For the text-containing cell, return its midpoint in (X, Y) coordinate format. 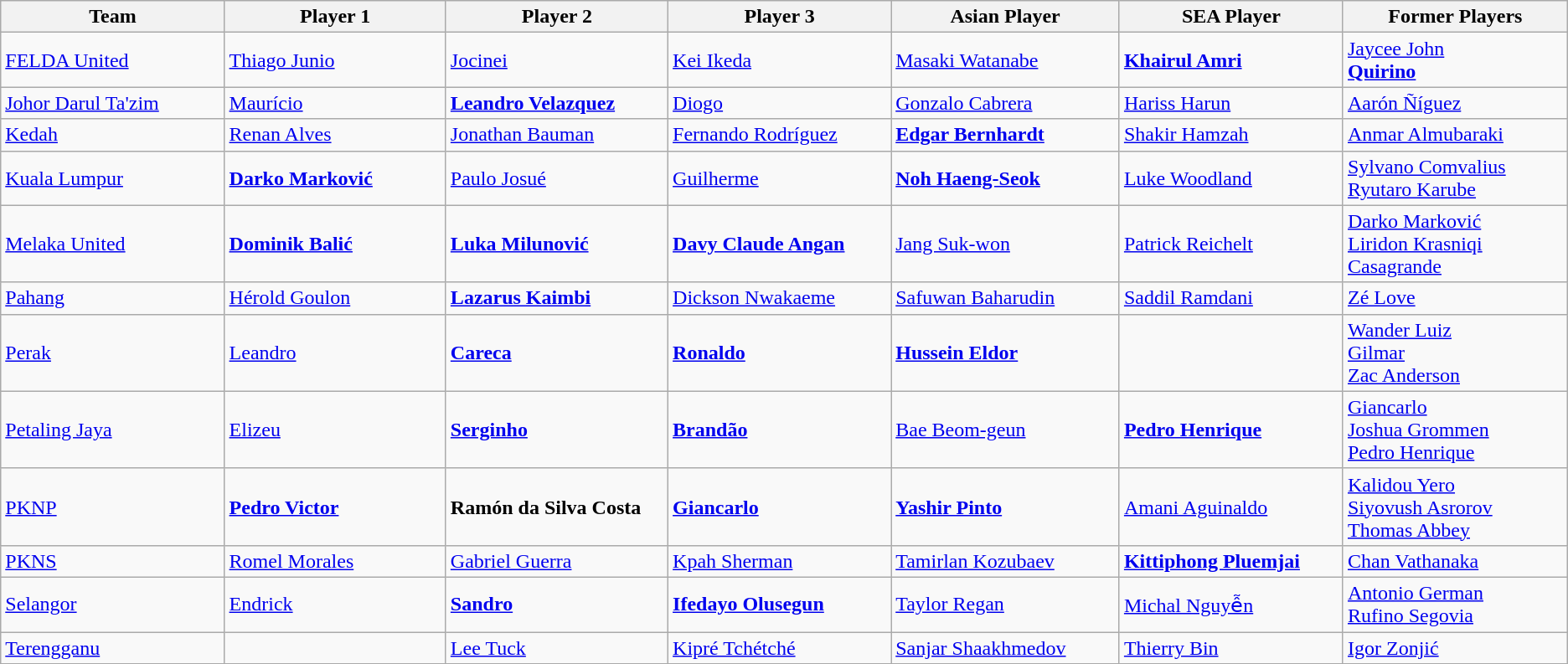
Kedah (112, 135)
Luka Milunović (556, 244)
Aarón Ñíguez (1455, 103)
Sylvano Comvalius Ryutaro Karube (1455, 178)
Romel Morales (335, 561)
Hérold Goulon (335, 298)
Dickson Nwakaeme (780, 298)
Giancarlo (780, 507)
Jocinei (556, 60)
Safuwan Baharudin (1005, 298)
Anmar Almubaraki (1455, 135)
Hussein Eldor (1005, 353)
Chan Vathanaka (1455, 561)
Jaycee John Quirino (1455, 60)
Khairul Amri (1231, 60)
FELDA United (112, 60)
Leandro (335, 353)
Yashir Pinto (1005, 507)
Player 3 (780, 17)
Zé Love (1455, 298)
Giancarlo Joshua Grommen Pedro Henrique (1455, 430)
Masaki Watanabe (1005, 60)
Elizeu (335, 430)
Guilherme (780, 178)
Selangor (112, 605)
Kittiphong Pluemjai (1231, 561)
SEA Player (1231, 17)
Maurício (335, 103)
Sanjar Shaakhmedov (1005, 647)
Terengganu (112, 647)
Kipré Tchétché (780, 647)
Kalidou Yero Siyovush Asrorov Thomas Abbey (1455, 507)
Asian Player (1005, 17)
Jang Suk-won (1005, 244)
Kei Ikeda (780, 60)
PKNS (112, 561)
Perak (112, 353)
Igor Zonjić (1455, 647)
Melaka United (112, 244)
Team (112, 17)
Saddil Ramdani (1231, 298)
Pahang (112, 298)
Gabriel Guerra (556, 561)
Ronaldo (780, 353)
Thiago Junio (335, 60)
Serginho (556, 430)
Shakir Hamzah (1231, 135)
Brandão (780, 430)
Sandro (556, 605)
Ramón da Silva Costa (556, 507)
Taylor Regan (1005, 605)
Amani Aguinaldo (1231, 507)
Patrick Reichelt (1231, 244)
Darko Marković (335, 178)
Gonzalo Cabrera (1005, 103)
Former Players (1455, 17)
Johor Darul Ta'zim (112, 103)
Wander Luiz Gilmar Zac Anderson (1455, 353)
Leandro Velazquez (556, 103)
Michal Nguyễn (1231, 605)
Fernando Rodríguez (780, 135)
Darko Marković Liridon Krasniqi Casagrande (1455, 244)
Noh Haeng-Seok (1005, 178)
Endrick (335, 605)
Paulo Josué (556, 178)
Player 2 (556, 17)
Edgar Bernhardt (1005, 135)
Diogo (780, 103)
Tamirlan Kozubaev (1005, 561)
Renan Alves (335, 135)
Jonathan Bauman (556, 135)
Lee Tuck (556, 647)
Davy Claude Angan (780, 244)
Luke Woodland (1231, 178)
Careca (556, 353)
Player 1 (335, 17)
Petaling Jaya (112, 430)
Antonio German Rufino Segovia (1455, 605)
Bae Beom-geun (1005, 430)
Thierry Bin (1231, 647)
Kpah Sherman (780, 561)
PKNP (112, 507)
Pedro Henrique (1231, 430)
Hariss Harun (1231, 103)
Lazarus Kaimbi (556, 298)
Ifedayo Olusegun (780, 605)
Kuala Lumpur (112, 178)
Dominik Balić (335, 244)
Pedro Victor (335, 507)
